Locate the cell with the specified text and output its (X, Y) center coordinate. 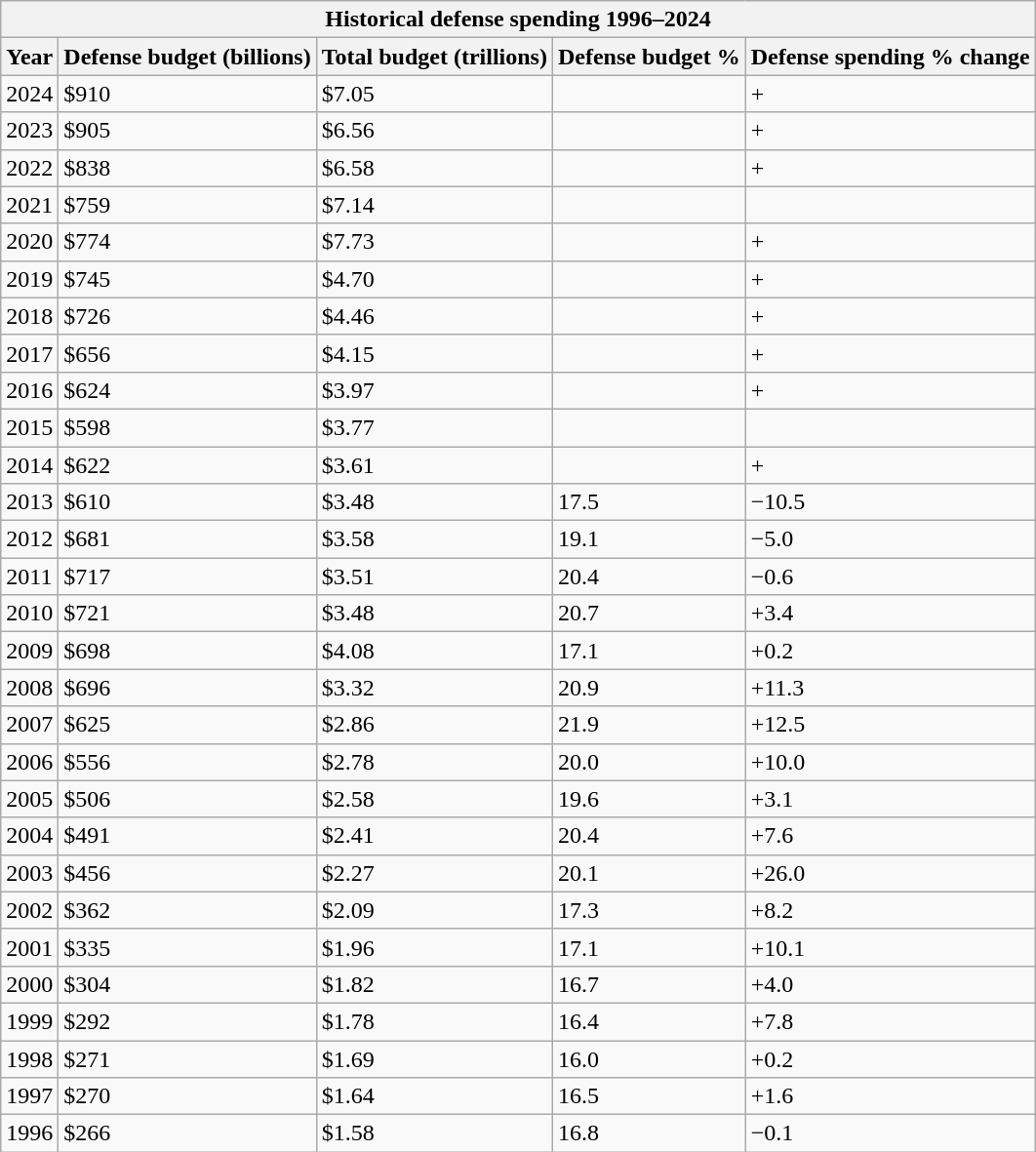
$3.58 (434, 539)
20.7 (649, 614)
2020 (29, 242)
$717 (187, 576)
2017 (29, 353)
$3.61 (434, 465)
2015 (29, 427)
$1.58 (434, 1133)
$271 (187, 1058)
+7.6 (890, 836)
19.1 (649, 539)
2000 (29, 984)
1996 (29, 1133)
+26.0 (890, 873)
2024 (29, 94)
+10.1 (890, 947)
$2.09 (434, 910)
$774 (187, 242)
$838 (187, 168)
+11.3 (890, 688)
$745 (187, 279)
2011 (29, 576)
$491 (187, 836)
$681 (187, 539)
$7.73 (434, 242)
$556 (187, 762)
16.7 (649, 984)
Defense budget (billions) (187, 57)
$1.69 (434, 1058)
$2.58 (434, 799)
Defense budget % (649, 57)
17.5 (649, 502)
$1.78 (434, 1021)
+7.8 (890, 1021)
$1.82 (434, 984)
$721 (187, 614)
$6.56 (434, 131)
$4.08 (434, 651)
$2.86 (434, 725)
$456 (187, 873)
17.3 (649, 910)
$4.46 (434, 316)
2002 (29, 910)
2016 (29, 390)
2001 (29, 947)
$2.27 (434, 873)
+10.0 (890, 762)
$3.51 (434, 576)
$362 (187, 910)
$304 (187, 984)
1999 (29, 1021)
$4.70 (434, 279)
$1.64 (434, 1096)
2012 (29, 539)
2014 (29, 465)
−0.6 (890, 576)
19.6 (649, 799)
20.9 (649, 688)
2005 (29, 799)
2006 (29, 762)
$7.14 (434, 205)
2023 (29, 131)
16.5 (649, 1096)
$625 (187, 725)
2022 (29, 168)
2008 (29, 688)
16.0 (649, 1058)
$335 (187, 947)
2010 (29, 614)
Total budget (trillions) (434, 57)
+1.6 (890, 1096)
$624 (187, 390)
20.0 (649, 762)
$7.05 (434, 94)
+3.4 (890, 614)
2003 (29, 873)
2018 (29, 316)
$696 (187, 688)
$610 (187, 502)
$4.15 (434, 353)
$266 (187, 1133)
$3.77 (434, 427)
21.9 (649, 725)
$598 (187, 427)
−5.0 (890, 539)
16.4 (649, 1021)
2021 (29, 205)
$726 (187, 316)
$3.97 (434, 390)
$910 (187, 94)
$698 (187, 651)
+12.5 (890, 725)
Defense spending % change (890, 57)
2007 (29, 725)
Year (29, 57)
$270 (187, 1096)
$3.32 (434, 688)
+4.0 (890, 984)
$292 (187, 1021)
$1.96 (434, 947)
Historical defense spending 1996–2024 (518, 20)
2019 (29, 279)
1997 (29, 1096)
+8.2 (890, 910)
$656 (187, 353)
$506 (187, 799)
$905 (187, 131)
+3.1 (890, 799)
$622 (187, 465)
−0.1 (890, 1133)
$6.58 (434, 168)
2009 (29, 651)
−10.5 (890, 502)
16.8 (649, 1133)
$2.78 (434, 762)
2013 (29, 502)
1998 (29, 1058)
20.1 (649, 873)
$759 (187, 205)
2004 (29, 836)
$2.41 (434, 836)
